Output the [x, y] coordinate of the center of the cell containing the given text.  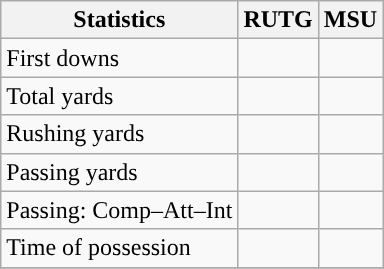
Passing: Comp–Att–Int [120, 210]
MSU [350, 20]
Time of possession [120, 248]
Total yards [120, 96]
Passing yards [120, 172]
Rushing yards [120, 134]
Statistics [120, 20]
First downs [120, 58]
RUTG [278, 20]
